For the text-containing cell, return its midpoint in [x, y] coordinate format. 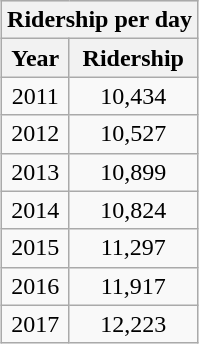
2012 [36, 134]
10,527 [134, 134]
10,824 [134, 210]
10,434 [134, 96]
Ridership per day [100, 20]
10,899 [134, 172]
12,223 [134, 324]
2013 [36, 172]
Ridership [134, 58]
2017 [36, 324]
2011 [36, 96]
11,917 [134, 286]
11,297 [134, 248]
Year [36, 58]
2015 [36, 248]
2016 [36, 286]
2014 [36, 210]
